For the text-containing cell, return its midpoint in [x, y] coordinate format. 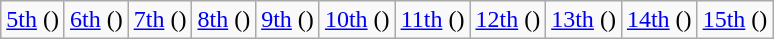
9th () [288, 20]
7th () [160, 20]
6th () [96, 20]
14th () [659, 20]
11th () [432, 20]
15th () [735, 20]
10th () [357, 20]
13th () [584, 20]
12th () [508, 20]
5th () [33, 20]
8th () [224, 20]
